Search for the cell housing the specified text and yield its [X, Y] center coordinate. 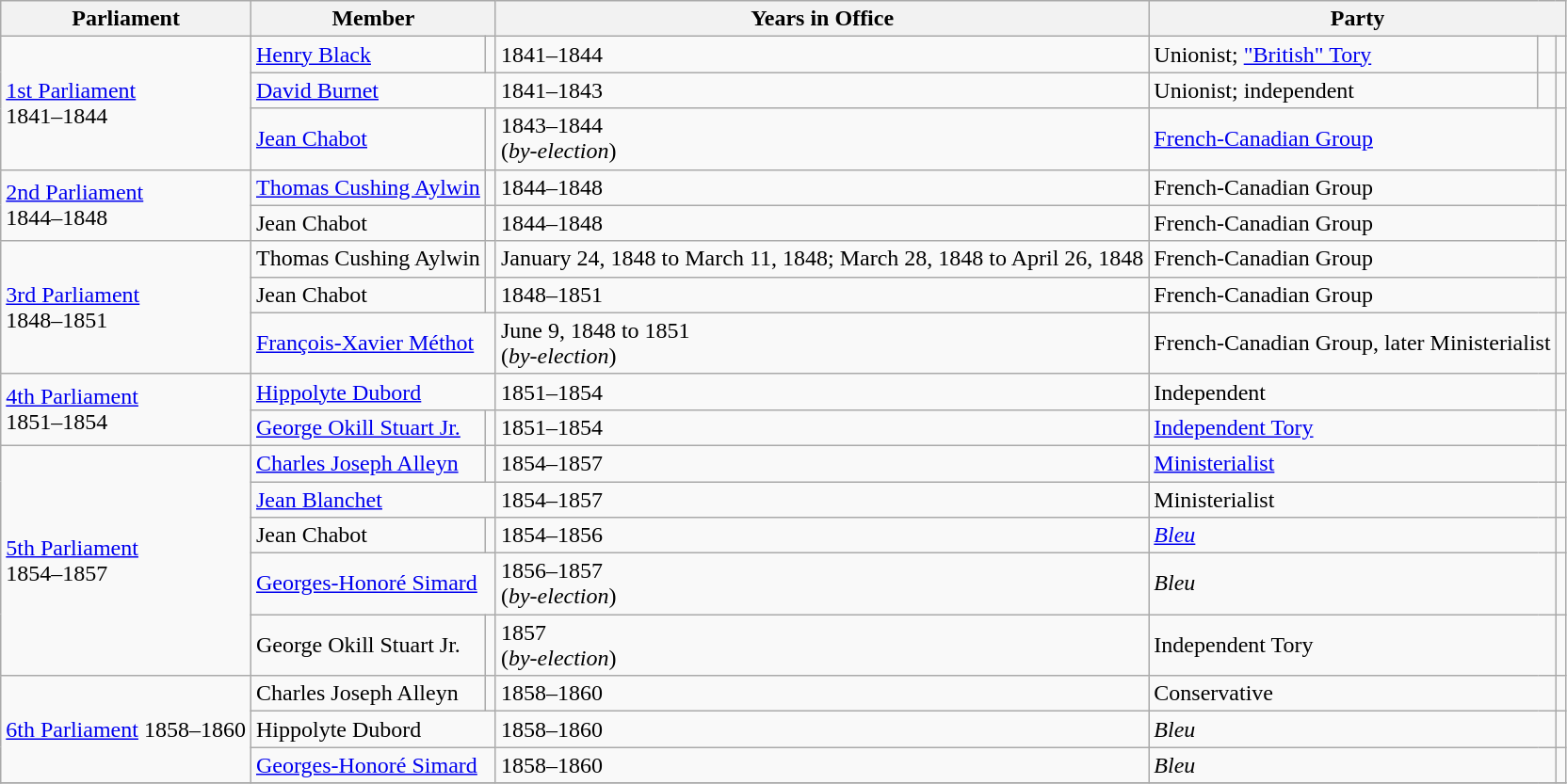
June 9, 1848 to 1851 (by-election) [821, 343]
Parliament [126, 19]
1857 (by-election) [821, 646]
Party [1358, 19]
Years in Office [821, 19]
3rd Parliament1848–1851 [126, 307]
François-Xavier Méthot [373, 343]
January 24, 1848 to March 11, 1848; March 28, 1848 to April 26, 1848 [821, 259]
Unionist; "British" Tory [1343, 55]
Independent [1352, 392]
2nd Parliament1844–1848 [126, 205]
1856–1857 (by-election) [821, 584]
Henry Black [367, 55]
1841–1844 [821, 55]
1843–1844(by-election) [821, 139]
1848–1851 [821, 295]
Unionist; independent [1343, 90]
1841–1843 [821, 90]
1854–1856 [821, 536]
Jean Blanchet [373, 500]
6th Parliament 1858–1860 [126, 729]
Conservative [1352, 694]
4th Parliament 1851–1854 [126, 409]
5th Parliament 1854–1857 [126, 560]
David Burnet [373, 90]
1st Parliament1841–1844 [126, 104]
Member [373, 19]
French-Canadian Group, later Ministerialist [1352, 343]
